For the text-containing cell, return its midpoint in [x, y] coordinate format. 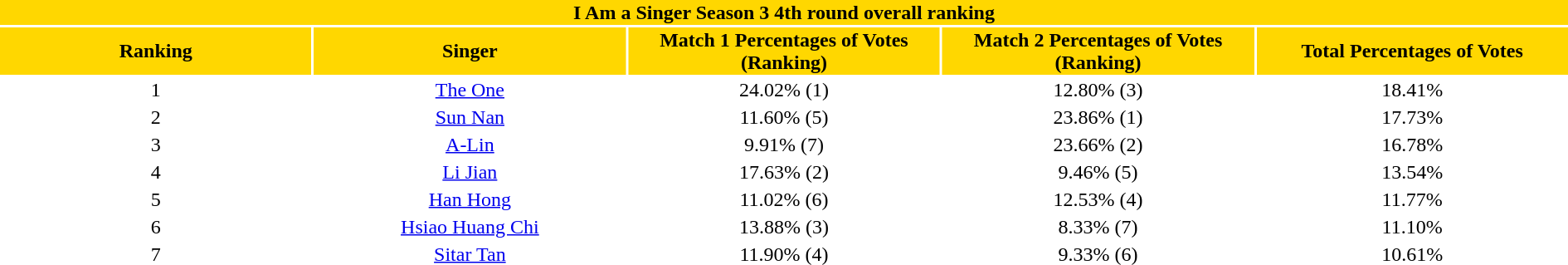
17.73% [1412, 117]
11.77% [1412, 199]
Total Percentages of Votes [1412, 52]
9.46% (5) [1098, 172]
Match 1 Percentages of Votes (Ranking) [784, 52]
4 [156, 172]
24.02% (1) [784, 90]
17.63% (2) [784, 172]
11.60% (5) [784, 117]
9.91% (7) [784, 145]
16.78% [1412, 145]
Han Hong [470, 199]
23.86% (1) [1098, 117]
Hsiao Huang Chi [470, 227]
11.02% (6) [784, 199]
13.54% [1412, 172]
Match 2 Percentages of Votes (Ranking) [1098, 52]
2 [156, 117]
13.88% (3) [784, 227]
I Am a Singer Season 3 4th round overall ranking [784, 12]
12.80% (3) [1098, 90]
Sun Nan [470, 117]
Singer [470, 52]
6 [156, 227]
5 [156, 199]
12.53% (4) [1098, 199]
Li Jian [470, 172]
11.10% [1412, 227]
18.41% [1412, 90]
A-Lin [470, 145]
1 [156, 90]
Ranking [156, 52]
3 [156, 145]
23.66% (2) [1098, 145]
8.33% (7) [1098, 227]
The One [470, 90]
